Detect which cell encompasses the target text, then output its [X, Y] center coordinate. 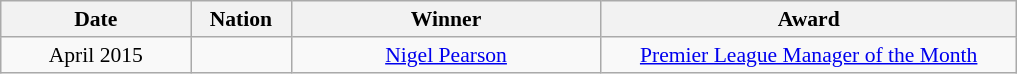
Award [808, 19]
Premier League Manager of the Month [808, 55]
Nation [241, 19]
Date [96, 19]
April 2015 [96, 55]
Winner [446, 19]
Nigel Pearson [446, 55]
